Locate the cell with the specified text and output its (X, Y) center coordinate. 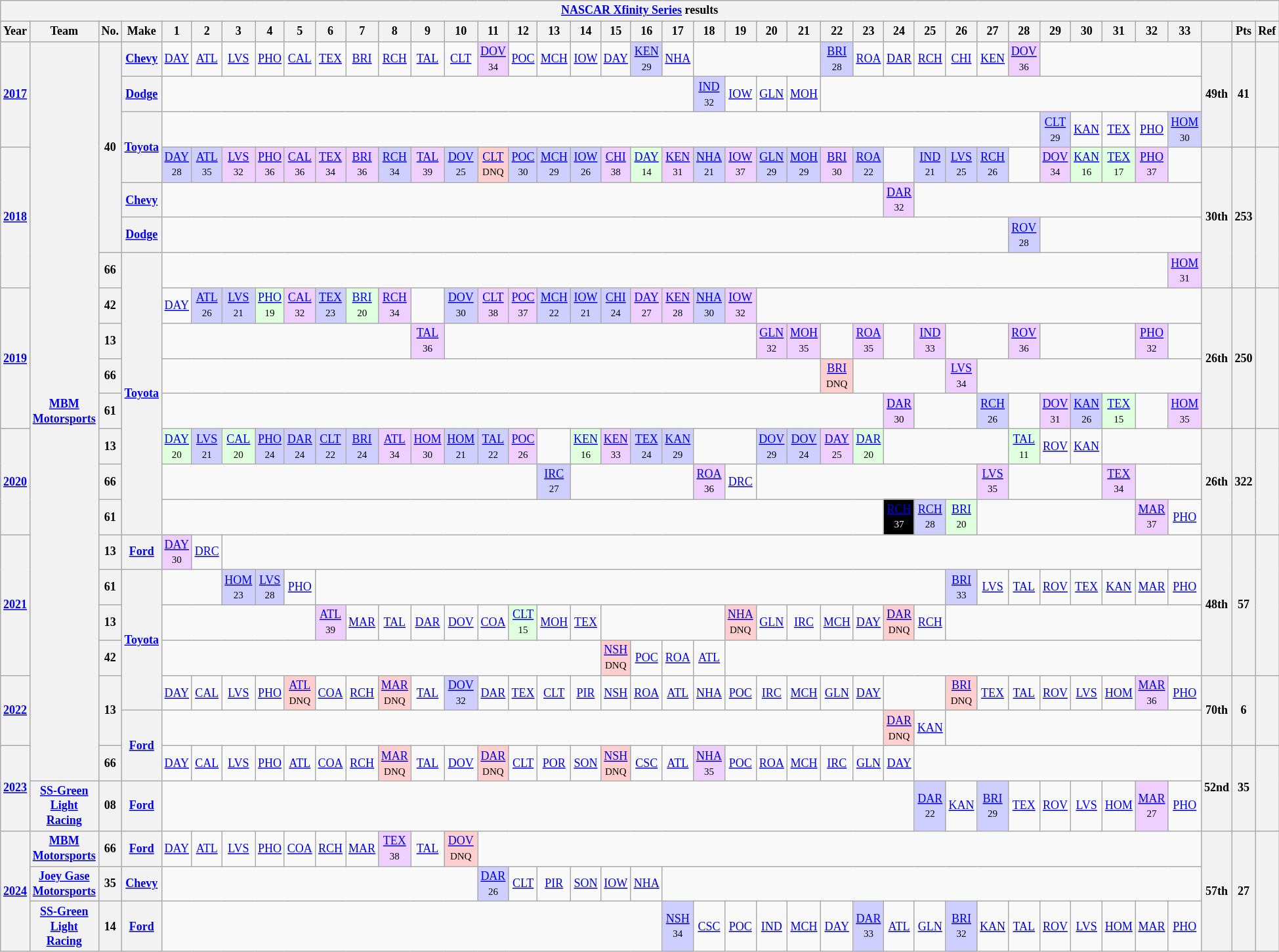
TAL11 (1024, 446)
30 (1087, 31)
17 (678, 31)
2017 (16, 94)
TAL22 (493, 446)
LVS34 (961, 376)
322 (1244, 482)
Ref (1267, 31)
ROA35 (869, 341)
22 (837, 31)
DAR30 (899, 411)
DOVDNQ (461, 848)
MCH29 (554, 165)
57th (1217, 891)
BRI36 (362, 165)
PHO24 (270, 446)
BRI33 (961, 587)
KEN29 (646, 59)
11 (493, 31)
LVS25 (961, 165)
CLT22 (331, 446)
29 (1055, 31)
DAR20 (869, 446)
DAY30 (177, 552)
MAR27 (1152, 806)
28 (1024, 31)
KEN28 (678, 306)
BRI28 (837, 59)
KEN31 (678, 165)
POR (554, 764)
KAN29 (678, 446)
CLT38 (493, 306)
MOH29 (805, 165)
ATL35 (207, 165)
MOH35 (805, 341)
TEX15 (1118, 411)
23 (869, 31)
TAL36 (428, 341)
DOV36 (1024, 59)
IRC27 (554, 482)
7 (362, 31)
ATL39 (331, 623)
DAY20 (177, 446)
POC37 (523, 306)
HOM21 (461, 446)
PHO36 (270, 165)
DAY25 (837, 446)
IND32 (709, 94)
49th (1217, 94)
RCH28 (930, 517)
2022 (16, 710)
253 (1244, 218)
30th (1217, 218)
32 (1152, 31)
NHADNQ (740, 623)
CLT29 (1055, 129)
10 (461, 31)
08 (110, 806)
IND (772, 926)
5 (299, 31)
ROA22 (869, 165)
2024 (16, 891)
IOW37 (740, 165)
DAR33 (869, 926)
BRI (362, 59)
CHI38 (616, 165)
18 (709, 31)
57 (1244, 605)
CAL36 (299, 165)
KEN33 (616, 446)
40 (110, 147)
LVS32 (239, 165)
GLN32 (772, 341)
20 (772, 31)
31 (1118, 31)
Make (142, 31)
NHA35 (709, 764)
CHI24 (616, 306)
Pts (1244, 31)
DOV29 (772, 446)
KAN16 (1087, 165)
1 (177, 31)
CHI (961, 59)
IND21 (930, 165)
TEX17 (1118, 165)
NASCAR Xfinity Series results (640, 10)
TEX24 (646, 446)
TEX23 (331, 306)
IOW32 (740, 306)
KAN26 (1087, 411)
Year (16, 31)
ATL34 (394, 446)
NSH34 (678, 926)
KEN (993, 59)
2023 (16, 789)
NHA21 (709, 165)
21 (805, 31)
ROV36 (1024, 341)
DAY28 (177, 165)
LVS35 (993, 482)
POC30 (523, 165)
9 (428, 31)
52nd (1217, 789)
MAR37 (1152, 517)
GLN29 (772, 165)
24 (899, 31)
ROV28 (1024, 235)
TAL39 (428, 165)
CAL32 (299, 306)
CLTDNQ (493, 165)
NHA30 (709, 306)
DAY14 (646, 165)
DOV24 (805, 446)
HOM23 (239, 587)
DAR22 (930, 806)
HOM31 (1185, 270)
Team (64, 31)
KEN16 (586, 446)
2021 (16, 605)
250 (1244, 358)
33 (1185, 31)
PHO19 (270, 306)
DAR32 (899, 200)
2019 (16, 358)
HOM35 (1185, 411)
ATLDNQ (299, 693)
BRI24 (362, 446)
3 (239, 31)
DOV25 (461, 165)
PHO32 (1152, 341)
POC26 (523, 446)
DAR26 (493, 884)
CLT15 (523, 623)
MAR36 (1152, 693)
DAR24 (299, 446)
2018 (16, 218)
RCH37 (899, 517)
2 (207, 31)
48th (1217, 605)
DOV31 (1055, 411)
70th (1217, 710)
ROA36 (709, 482)
IND33 (930, 341)
NSH (616, 693)
BRI32 (961, 926)
8 (394, 31)
15 (616, 31)
CAL20 (239, 446)
25 (930, 31)
BRI30 (837, 165)
IOW21 (586, 306)
4 (270, 31)
BRI29 (993, 806)
19 (740, 31)
No. (110, 31)
26 (961, 31)
MCH22 (554, 306)
16 (646, 31)
DAY27 (646, 306)
PHO37 (1152, 165)
41 (1244, 94)
DOV32 (461, 693)
IOW26 (586, 165)
2020 (16, 482)
TEX38 (394, 848)
Joey Gase Motorsports (64, 884)
ATL26 (207, 306)
DOV30 (461, 306)
12 (523, 31)
LVS28 (270, 587)
